Pinpoint the cell where the given text exists, returning its [X, Y] midpoint coordinate. 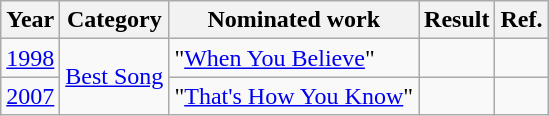
2007 [30, 96]
Year [30, 20]
"When You Believe" [294, 58]
Result [457, 20]
1998 [30, 58]
Ref. [522, 20]
Best Song [114, 77]
"That's How You Know" [294, 96]
Nominated work [294, 20]
Category [114, 20]
